Determine the [x, y] coordinate at the center of the cell enclosing the given text.  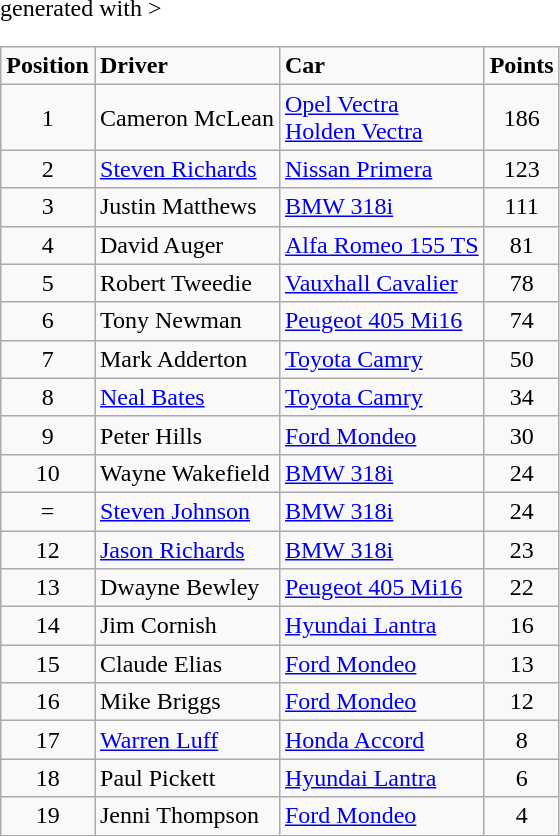
Opel Vectra Holden Vectra [382, 118]
Dwayne Bewley [186, 588]
50 [522, 359]
Mike Briggs [186, 702]
Wayne Wakefield [186, 473]
Robert Tweedie [186, 283]
Honda Accord [382, 740]
Alfa Romeo 155 TS [382, 245]
81 [522, 245]
34 [522, 397]
Driver [186, 66]
Vauxhall Cavalier [382, 283]
14 [48, 626]
Steven Richards [186, 169]
23 [522, 549]
3 [48, 207]
Car [382, 66]
Position [48, 66]
78 [522, 283]
9 [48, 435]
= [48, 511]
18 [48, 778]
Jenni Thompson [186, 816]
Tony Newman [186, 321]
David Auger [186, 245]
Neal Bates [186, 397]
22 [522, 588]
Jason Richards [186, 549]
1 [48, 118]
Steven Johnson [186, 511]
Claude Elias [186, 664]
5 [48, 283]
2 [48, 169]
15 [48, 664]
Nissan Primera [382, 169]
Jim Cornish [186, 626]
111 [522, 207]
74 [522, 321]
17 [48, 740]
Warren Luff [186, 740]
30 [522, 435]
Paul Pickett [186, 778]
19 [48, 816]
123 [522, 169]
Justin Matthews [186, 207]
10 [48, 473]
Mark Adderton [186, 359]
Cameron McLean [186, 118]
186 [522, 118]
Peter Hills [186, 435]
Points [522, 66]
7 [48, 359]
